Find where the given text appears and provide that cell's center as [X, Y] coordinate. 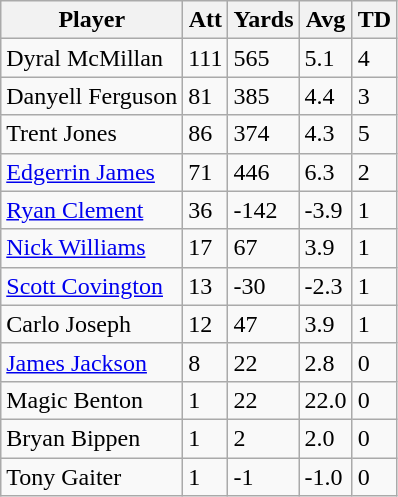
James Jackson [92, 362]
12 [206, 324]
Trent Jones [92, 134]
4 [374, 58]
5.1 [326, 58]
4.3 [326, 134]
67 [264, 248]
Carlo Joseph [92, 324]
6.3 [326, 172]
-142 [264, 210]
Player [92, 20]
Tony Gaiter [92, 477]
Danyell Ferguson [92, 96]
TD [374, 20]
Yards [264, 20]
-2.3 [326, 286]
Att [206, 20]
Avg [326, 20]
2.8 [326, 362]
81 [206, 96]
Ryan Clement [92, 210]
Scott Covington [92, 286]
5 [374, 134]
8 [206, 362]
3 [374, 96]
-1.0 [326, 477]
385 [264, 96]
111 [206, 58]
-3.9 [326, 210]
-1 [264, 477]
47 [264, 324]
Nick Williams [92, 248]
36 [206, 210]
17 [206, 248]
86 [206, 134]
Bryan Bippen [92, 438]
-30 [264, 286]
374 [264, 134]
Dyral McMillan [92, 58]
446 [264, 172]
22.0 [326, 400]
Edgerrin James [92, 172]
565 [264, 58]
4.4 [326, 96]
2.0 [326, 438]
Magic Benton [92, 400]
71 [206, 172]
13 [206, 286]
